Pinpoint the cell where the given text exists, returning its [X, Y] midpoint coordinate. 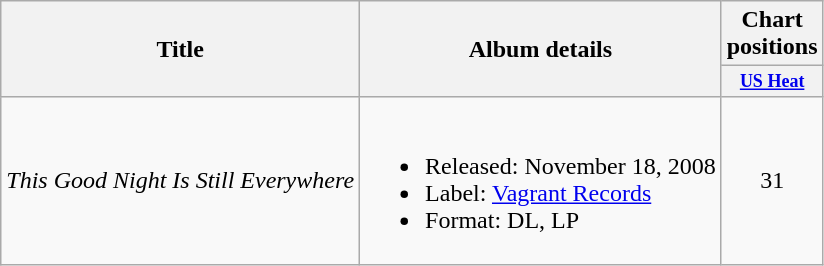
Chart positions [772, 34]
Released: November 18, 2008Label: Vagrant RecordsFormat: DL, LP [541, 180]
Album details [541, 49]
31 [772, 180]
Title [180, 49]
This Good Night Is Still Everywhere [180, 180]
US Heat [772, 82]
